Return (X, Y) of the center of cell containing provided text 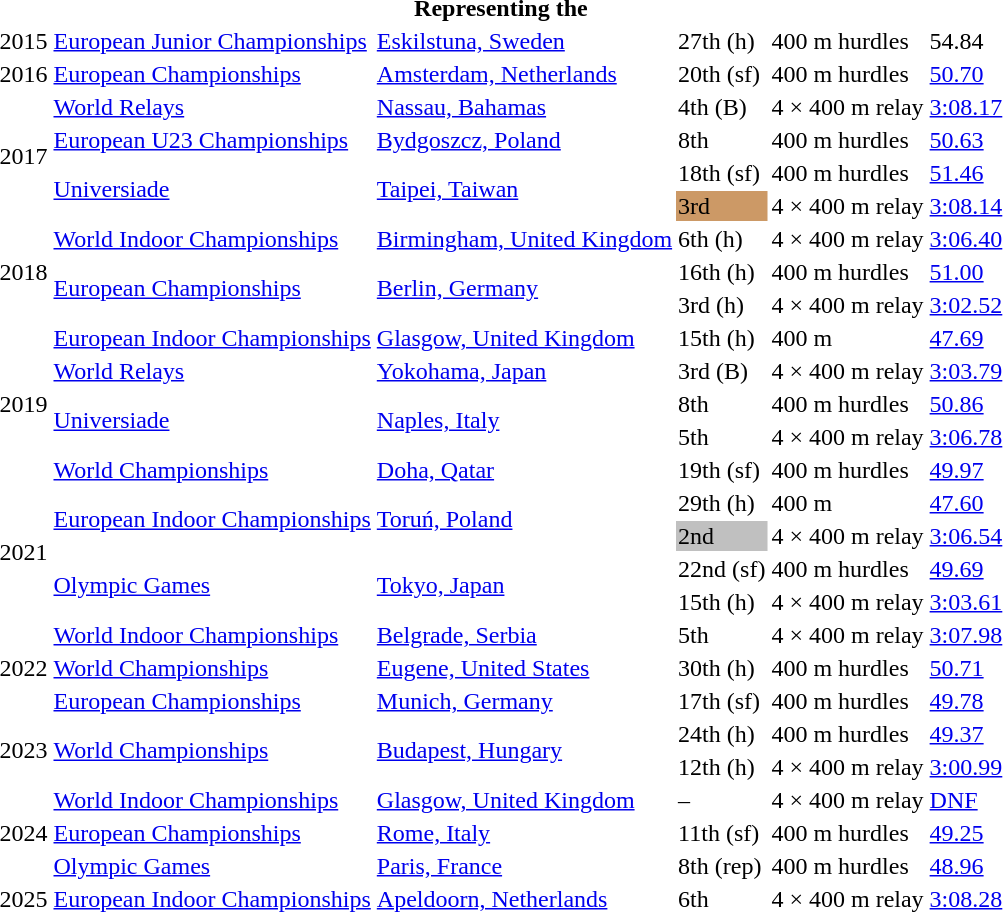
11th (sf) (722, 833)
European Junior Championships (212, 41)
3rd (722, 206)
3rd (B) (722, 371)
2nd (722, 536)
12th (h) (722, 767)
– (722, 800)
3rd (h) (722, 305)
18th (sf) (722, 173)
Yokohama, Japan (524, 371)
Bydgoszcz, Poland (524, 140)
17th (sf) (722, 701)
Naples, Italy (524, 420)
Tokyo, Japan (524, 586)
Munich, Germany (524, 701)
Eugene, United States (524, 668)
16th (h) (722, 272)
Belgrade, Serbia (524, 635)
Birmingham, United Kingdom (524, 239)
Amsterdam, Netherlands (524, 74)
20th (sf) (722, 74)
29th (h) (722, 503)
30th (h) (722, 668)
24th (h) (722, 734)
European U23 Championships (212, 140)
Rome, Italy (524, 833)
27th (h) (722, 41)
8th (rep) (722, 866)
Berlin, Germany (524, 288)
Paris, France (524, 866)
Nassau, Bahamas (524, 107)
22nd (sf) (722, 569)
Budapest, Hungary (524, 750)
6th (h) (722, 239)
Toruń, Poland (524, 520)
19th (sf) (722, 470)
Doha, Qatar (524, 470)
Eskilstuna, Sweden (524, 41)
4th (B) (722, 107)
Taipei, Taiwan (524, 190)
